Find where the given text appears and provide that cell's center as [X, Y] coordinate. 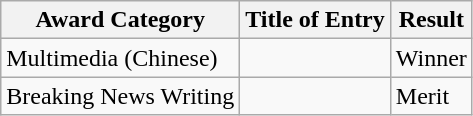
Award Category [120, 20]
Title of Entry [316, 20]
Multimedia (Chinese) [120, 58]
Result [431, 20]
Winner [431, 58]
Breaking News Writing [120, 96]
Merit [431, 96]
